Identify which cell holds the provided text, then report its (x, y) central coordinate. 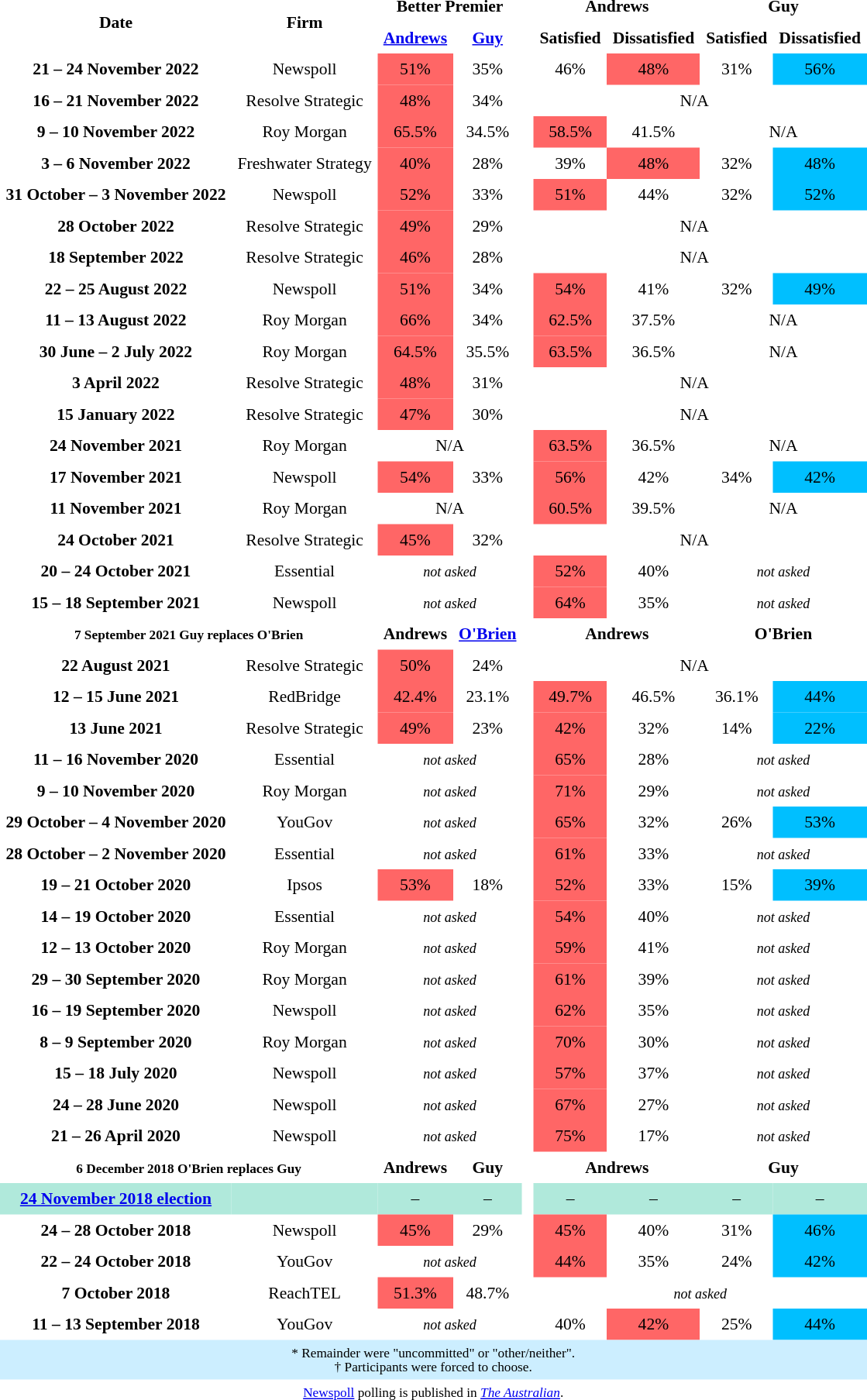
24 – 28 October 2018 (116, 1230)
29 October – 4 November 2020 (116, 822)
11 – 16 November 2020 (116, 759)
46.5% (654, 697)
27% (654, 1105)
30 June – 2 July 2022 (116, 352)
37% (654, 1073)
31 October – 3 November 2022 (116, 194)
7 October 2018 (116, 1292)
Freshwater Strategy (304, 163)
24 October 2021 (116, 539)
37.5% (654, 320)
34.5% (488, 132)
18 September 2022 (116, 257)
16 – 19 September 2020 (116, 1010)
21 – 26 April 2020 (116, 1136)
57% (570, 1073)
23% (488, 728)
7 September 2021 Guy replaces O'Brien (189, 634)
28 October – 2 November 2020 (116, 854)
50% (415, 665)
8 – 9 September 2020 (116, 1041)
75% (570, 1136)
24 November 2018 election (116, 1199)
23.1% (488, 697)
36.1% (737, 697)
19 – 21 October 2020 (116, 885)
22 August 2021 (116, 665)
24 – 28 June 2020 (116, 1105)
59% (570, 948)
62.5% (570, 320)
24 November 2021 (116, 445)
21 – 24 November 2022 (116, 69)
3 – 6 November 2022 (116, 163)
11 – 13 September 2018 (116, 1324)
62% (570, 1010)
20 – 24 October 2021 (116, 571)
22% (820, 728)
25% (737, 1324)
17% (654, 1136)
RedBridge (304, 697)
14% (737, 728)
64% (570, 603)
15 – 18 September 2021 (116, 603)
67% (570, 1105)
66% (415, 320)
39.5% (654, 508)
42.4% (415, 697)
18% (488, 885)
* Remainder were "uncommitted" or "other/neither".† Participants were forced to choose. (433, 1360)
60.5% (570, 508)
58.5% (570, 132)
12 – 15 June 2021 (116, 697)
65.5% (415, 132)
49.7% (570, 697)
15% (737, 885)
3 April 2022 (116, 383)
29 – 30 September 2020 (116, 979)
41.5% (654, 132)
64.5% (415, 352)
15 – 18 July 2020 (116, 1073)
14 – 19 October 2020 (116, 916)
35.5% (488, 352)
22 – 25 August 2022 (116, 288)
ReachTEL (304, 1292)
15 January 2022 (116, 414)
28 October 2022 (116, 226)
Ipsos (304, 885)
9 – 10 November 2022 (116, 132)
26% (737, 822)
22 – 24 October 2018 (116, 1261)
71% (570, 790)
9 – 10 November 2020 (116, 790)
12 – 13 October 2020 (116, 948)
47% (415, 414)
16 – 21 November 2022 (116, 101)
17 November 2021 (116, 477)
11 – 13 August 2022 (116, 320)
13 June 2021 (116, 728)
6 December 2018 O'Brien replaces Guy (189, 1167)
11 November 2021 (116, 508)
70% (570, 1041)
48.7% (488, 1292)
51.3% (415, 1292)
